Find where the given text appears and provide that cell's center as [X, Y] coordinate. 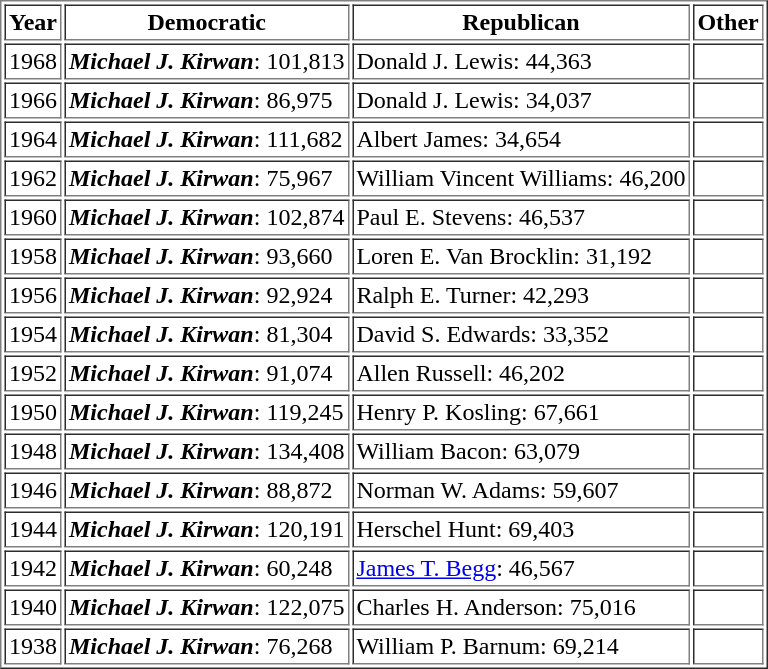
Michael J. Kirwan: 134,408 [206, 452]
1944 [32, 530]
Michael J. Kirwan: 91,074 [206, 374]
Paul E. Stevens: 46,537 [521, 218]
Allen Russell: 46,202 [521, 374]
Michael J. Kirwan: 122,075 [206, 608]
Donald J. Lewis: 34,037 [521, 100]
Michael J. Kirwan: 120,191 [206, 530]
Michael J. Kirwan: 101,813 [206, 62]
William P. Barnum: 69,214 [521, 646]
Michael J. Kirwan: 60,248 [206, 568]
Michael J. Kirwan: 102,874 [206, 218]
Michael J. Kirwan: 93,660 [206, 256]
Year [32, 22]
Other [728, 22]
Michael J. Kirwan: 81,304 [206, 334]
1950 [32, 412]
Michael J. Kirwan: 88,872 [206, 490]
Democratic [206, 22]
Michael J. Kirwan: 92,924 [206, 296]
Charles H. Anderson: 75,016 [521, 608]
1938 [32, 646]
1940 [32, 608]
Herschel Hunt: 69,403 [521, 530]
1942 [32, 568]
James T. Begg: 46,567 [521, 568]
Norman W. Adams: 59,607 [521, 490]
William Bacon: 63,079 [521, 452]
1968 [32, 62]
David S. Edwards: 33,352 [521, 334]
Michael J. Kirwan: 86,975 [206, 100]
Michael J. Kirwan: 75,967 [206, 178]
Michael J. Kirwan: 111,682 [206, 140]
Republican [521, 22]
William Vincent Williams: 46,200 [521, 178]
1960 [32, 218]
1954 [32, 334]
Ralph E. Turner: 42,293 [521, 296]
Donald J. Lewis: 44,363 [521, 62]
1964 [32, 140]
1948 [32, 452]
Michael J. Kirwan: 76,268 [206, 646]
Michael J. Kirwan: 119,245 [206, 412]
1956 [32, 296]
1952 [32, 374]
1966 [32, 100]
1958 [32, 256]
Albert James: 34,654 [521, 140]
1962 [32, 178]
Henry P. Kosling: 67,661 [521, 412]
1946 [32, 490]
Loren E. Van Brocklin: 31,192 [521, 256]
